Search for the cell housing the specified text and yield its (x, y) center coordinate. 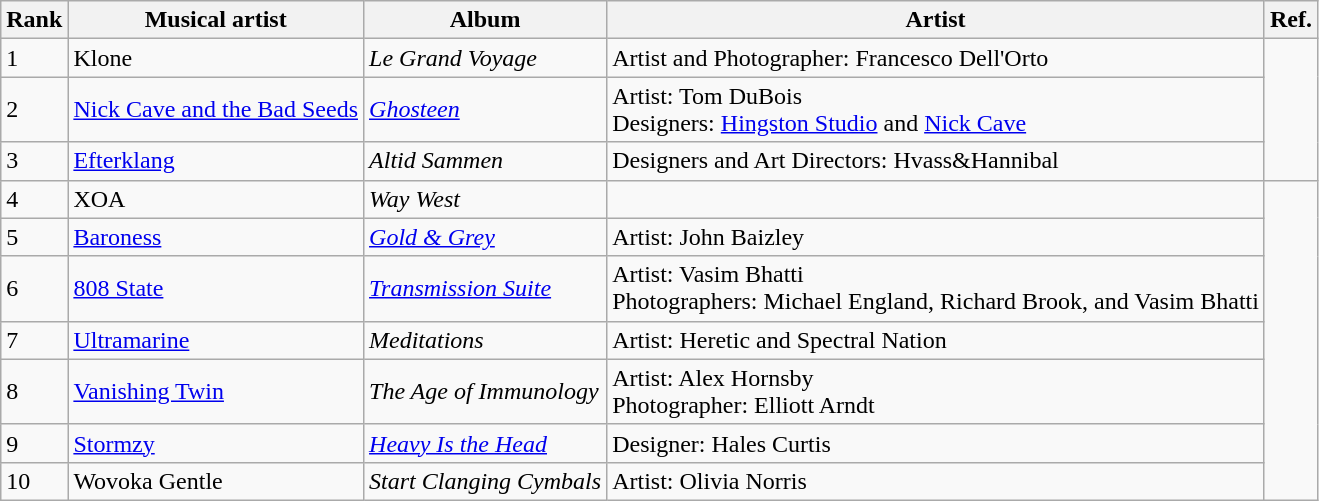
Artist: Heretic and Spectral Nation (936, 340)
Stormzy (216, 443)
Artist: Tom DuBoisDesigners: Hingston Studio and Nick Cave (936, 110)
XOA (216, 199)
2 (34, 110)
Klone (216, 58)
Vanishing Twin (216, 392)
Nick Cave and the Bad Seeds (216, 110)
6 (34, 288)
Artist and Photographer: Francesco Dell'Orto (936, 58)
1 (34, 58)
9 (34, 443)
Artist: Vasim BhattiPhotographers: Michael England, Richard Brook, and Vasim Bhatti (936, 288)
Gold & Grey (486, 237)
Ghosteen (486, 110)
Ultramarine (216, 340)
7 (34, 340)
Baroness (216, 237)
Artist: John Baizley (936, 237)
Album (486, 20)
Rank (34, 20)
Efterklang (216, 161)
8 (34, 392)
Heavy Is the Head (486, 443)
Le Grand Voyage (486, 58)
The Age of Immunology (486, 392)
Designers and Art Directors: Hvass&Hannibal (936, 161)
Meditations (486, 340)
Start Clanging Cymbals (486, 481)
Way West (486, 199)
5 (34, 237)
Musical artist (216, 20)
3 (34, 161)
Transmission Suite (486, 288)
Designer: Hales Curtis (936, 443)
Artist: Alex HornsbyPhotographer: Elliott Arndt (936, 392)
Wovoka Gentle (216, 481)
808 State (216, 288)
10 (34, 481)
Ref. (1290, 20)
Altid Sammen (486, 161)
4 (34, 199)
Artist (936, 20)
Artist: Olivia Norris (936, 481)
